Return (x, y) of the center of cell containing provided text 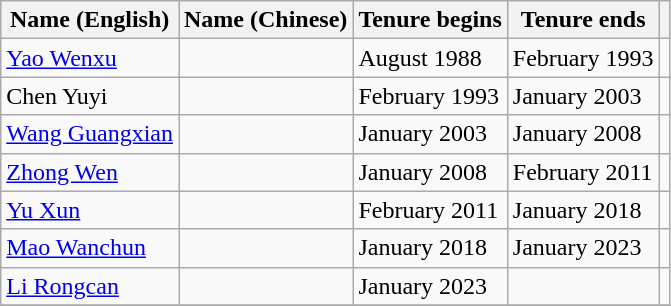
Tenure ends (583, 20)
Name (English) (90, 20)
Yao Wenxu (90, 58)
August 1988 (430, 58)
Mao Wanchun (90, 248)
Tenure begins (430, 20)
Wang Guangxian (90, 134)
Chen Yuyi (90, 96)
Name (Chinese) (265, 20)
Li Rongcan (90, 286)
Yu Xun (90, 210)
Zhong Wen (90, 172)
